Return the [x, y] coordinate for the center point of the cell that contains the specified text.  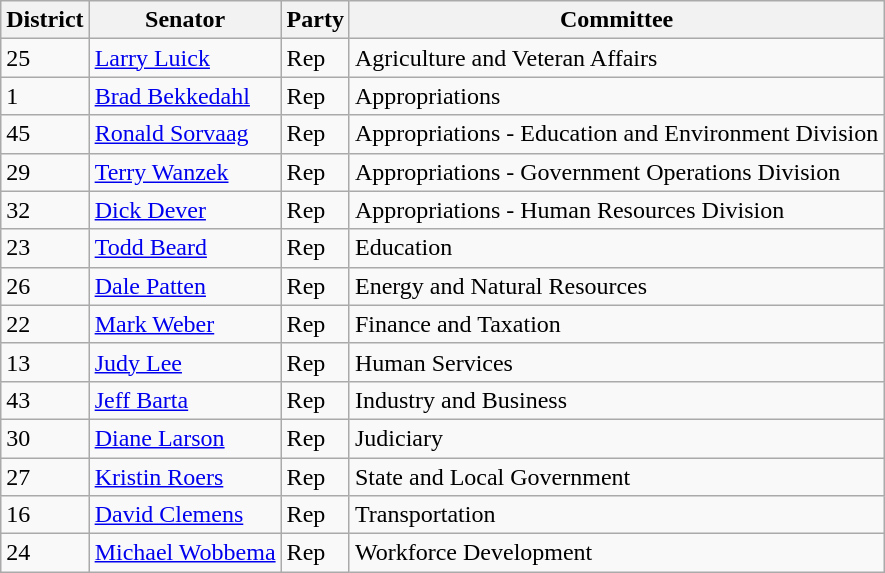
Human Services [616, 362]
25 [45, 58]
43 [45, 400]
13 [45, 362]
Committee [616, 20]
Appropriations - Government Operations Division [616, 172]
29 [45, 172]
Education [616, 248]
David Clemens [185, 515]
45 [45, 134]
Industry and Business [616, 400]
Jeff Barta [185, 400]
Party [315, 20]
Appropriations - Human Resources Division [616, 210]
16 [45, 515]
Workforce Development [616, 553]
Diane Larson [185, 438]
Mark Weber [185, 324]
22 [45, 324]
State and Local Government [616, 477]
26 [45, 286]
Energy and Natural Resources [616, 286]
1 [45, 96]
Ronald Sorvaag [185, 134]
District [45, 20]
Dale Patten [185, 286]
32 [45, 210]
Judy Lee [185, 362]
Todd Beard [185, 248]
Dick Dever [185, 210]
30 [45, 438]
Finance and Taxation [616, 324]
Transportation [616, 515]
Brad Bekkedahl [185, 96]
Agriculture and Veteran Affairs [616, 58]
Judiciary [616, 438]
Appropriations [616, 96]
Terry Wanzek [185, 172]
Kristin Roers [185, 477]
Senator [185, 20]
Appropriations - Education and Environment Division [616, 134]
Larry Luick [185, 58]
27 [45, 477]
Michael Wobbema [185, 553]
24 [45, 553]
23 [45, 248]
